Detect which cell encompasses the target text, then output its [x, y] center coordinate. 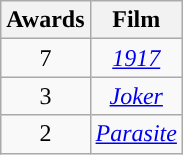
3 [46, 96]
Film [136, 20]
Awards [46, 20]
Parasite [136, 134]
Joker [136, 96]
7 [46, 58]
2 [46, 134]
1917 [136, 58]
